Return [X, Y] of the center of cell containing provided text 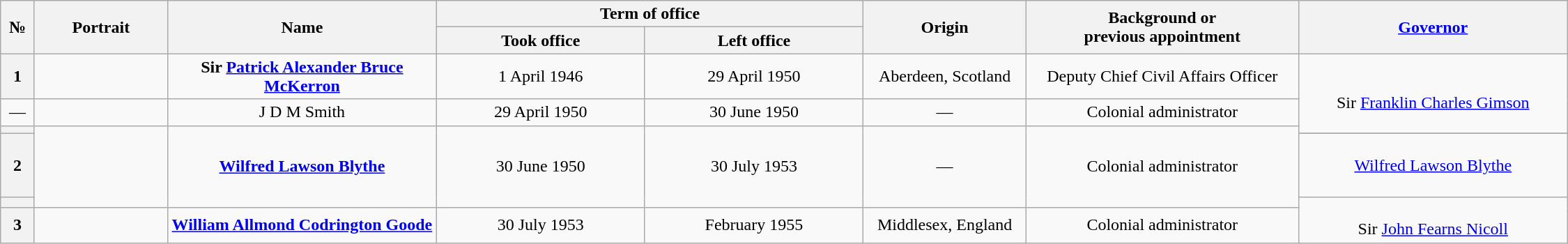
Sir Franklin Charles Gimson [1433, 93]
Background orprevious appointment [1162, 27]
Sir John Fearns Nicoll [1433, 220]
Took office [541, 40]
3 [18, 225]
Middlesex, England [945, 225]
Governor [1433, 27]
Left office [754, 40]
1 April 1946 [541, 77]
1 [18, 77]
2 [18, 165]
№ [18, 27]
Sir Patrick Alexander Bruce McKerron [302, 77]
Name [302, 27]
Deputy Chief Civil Affairs Officer [1162, 77]
Origin [945, 27]
February 1955 [754, 225]
J D M Smith [302, 112]
William Allmond Codrington Goode [302, 225]
Aberdeen, Scotland [945, 77]
Term of office [650, 14]
Portrait [100, 27]
